From the cell containing the given text, extract its center point as (x, y) coordinate. 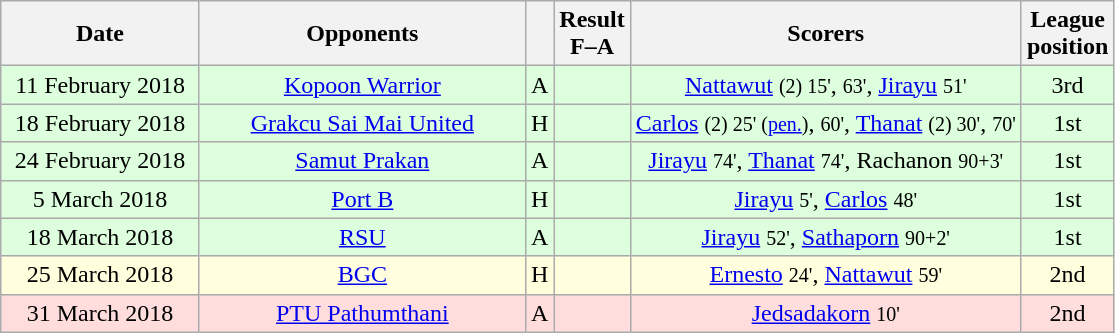
Date (100, 34)
31 March 2018 (100, 313)
RSU (362, 237)
BGC (362, 275)
Samut Prakan (362, 161)
Opponents (362, 34)
25 March 2018 (100, 275)
Jirayu 52', Sathaporn 90+2' (826, 237)
Leagueposition (1067, 34)
24 February 2018 (100, 161)
Jirayu 5', Carlos 48' (826, 199)
Carlos (2) 25' (pen.), 60', Thanat (2) 30', 70' (826, 123)
Port B (362, 199)
Jedsadakorn 10' (826, 313)
Nattawut (2) 15', 63', Jirayu 51' (826, 85)
18 February 2018 (100, 123)
18 March 2018 (100, 237)
Grakcu Sai Mai United (362, 123)
5 March 2018 (100, 199)
ResultF–A (592, 34)
Ernesto 24', Nattawut 59' (826, 275)
Jirayu 74', Thanat 74', Rachanon 90+3' (826, 161)
11 February 2018 (100, 85)
3rd (1067, 85)
Scorers (826, 34)
Kopoon Warrior (362, 85)
PTU Pathumthani (362, 313)
